Provide the [x, y] coordinate of the cell's center where the given text is located.  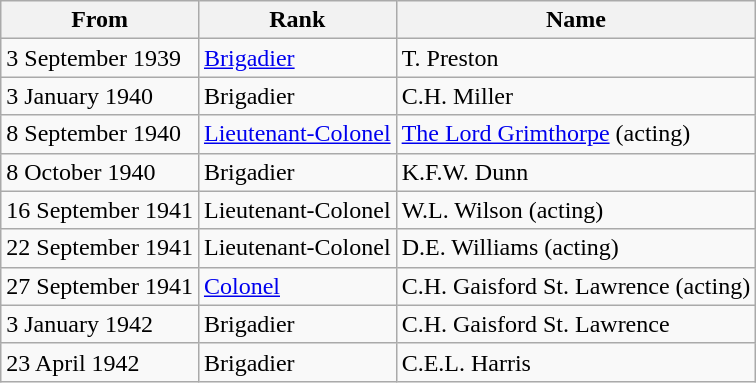
22 September 1941 [100, 248]
T. Preston [576, 58]
C.H. Gaisford St. Lawrence (acting) [576, 286]
Colonel [297, 286]
27 September 1941 [100, 286]
16 September 1941 [100, 210]
The Lord Grimthorpe (acting) [576, 134]
D.E. Williams (acting) [576, 248]
W.L. Wilson (acting) [576, 210]
23 April 1942 [100, 362]
C.E.L. Harris [576, 362]
8 September 1940 [100, 134]
3 January 1940 [100, 96]
Name [576, 20]
Rank [297, 20]
C.H. Gaisford St. Lawrence [576, 324]
K.F.W. Dunn [576, 172]
8 October 1940 [100, 172]
3 September 1939 [100, 58]
3 January 1942 [100, 324]
C.H. Miller [576, 96]
From [100, 20]
